Extract the [X, Y] coordinate from the center of the cell holding the provided text.  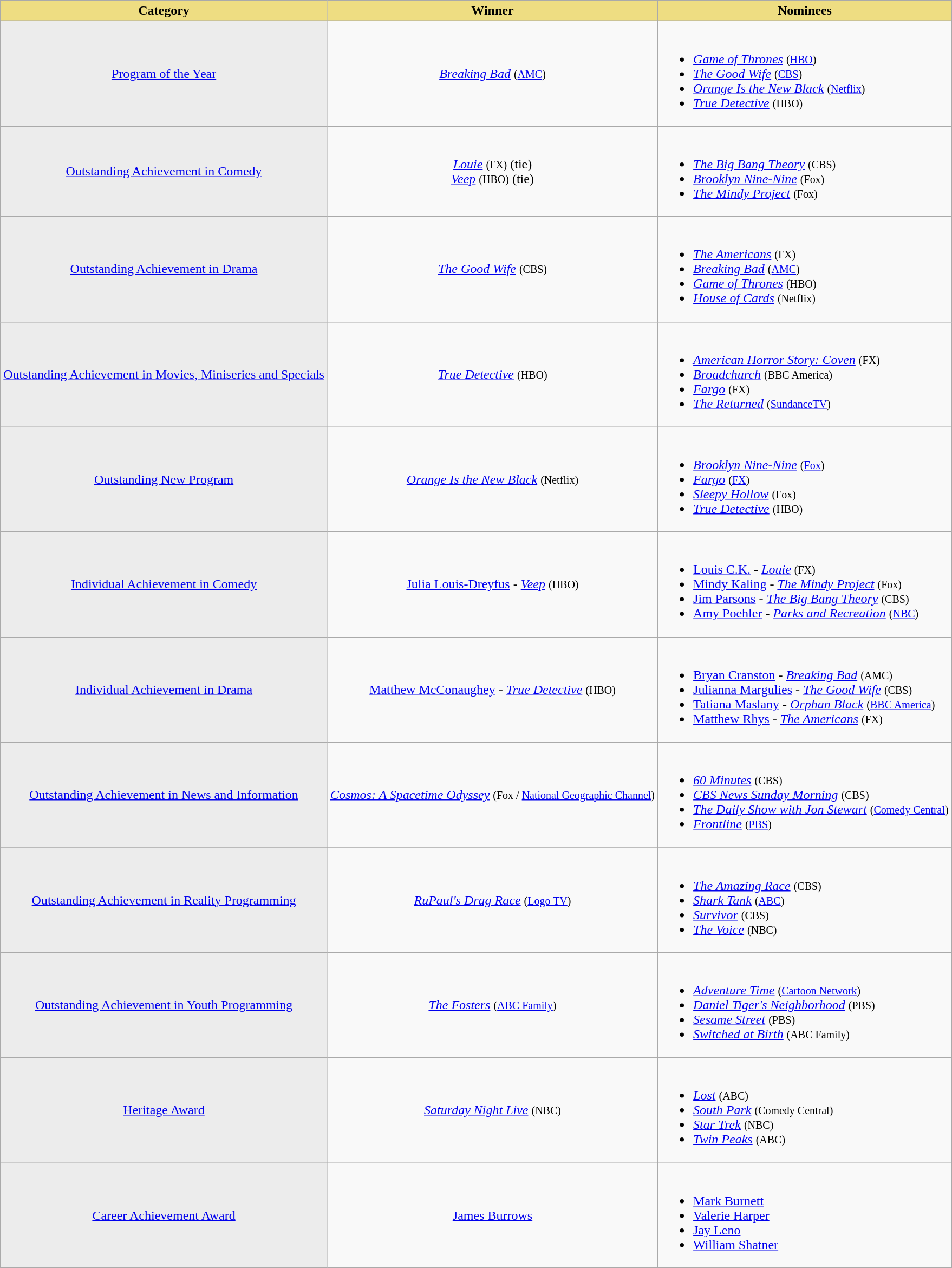
Heritage Award [164, 1110]
Matthew McConaughey - True Detective (HBO) [492, 690]
The Americans (FX)Breaking Bad (AMC)Game of Thrones (HBO)House of Cards (Netflix) [805, 269]
The Amazing Race (CBS)Shark Tank (ABC)Survivor (CBS)The Voice (NBC) [805, 900]
Breaking Bad (AMC) [492, 74]
Outstanding Achievement in Drama [164, 269]
60 Minutes (CBS)CBS News Sunday Morning (CBS)The Daily Show with Jon Stewart (Comedy Central)Frontline (PBS) [805, 795]
Outstanding Achievement in Youth Programming [164, 1005]
Category [164, 11]
Outstanding Achievement in News and Information [164, 795]
The Big Bang Theory (CBS)Brooklyn Nine-Nine (Fox)The Mindy Project (Fox) [805, 171]
Program of the Year [164, 74]
James Burrows [492, 1215]
Adventure Time (Cartoon Network)Daniel Tiger's Neighborhood (PBS)Sesame Street (PBS)Switched at Birth (ABC Family) [805, 1005]
Nominees [805, 11]
Cosmos: A Spacetime Odyssey (Fox / National Geographic Channel) [492, 795]
Louis C.K. - Louie (FX)Mindy Kaling - The Mindy Project (Fox)Jim Parsons - The Big Bang Theory (CBS)Amy Poehler - Parks and Recreation (NBC) [805, 584]
Individual Achievement in Drama [164, 690]
Brooklyn Nine-Nine (Fox)Fargo (FX)Sleepy Hollow (Fox)True Detective (HBO) [805, 479]
Game of Thrones (HBO)The Good Wife (CBS)Orange Is the New Black (Netflix)True Detective (HBO) [805, 74]
RuPaul's Drag Race (Logo TV) [492, 900]
American Horror Story: Coven (FX)Broadchurch (BBC America)Fargo (FX)The Returned (SundanceTV) [805, 374]
Outstanding New Program [164, 479]
Orange Is the New Black (Netflix) [492, 479]
Julia Louis-Dreyfus - Veep (HBO) [492, 584]
Outstanding Achievement in Reality Programming [164, 900]
Saturday Night Live (NBC) [492, 1110]
Louie (FX) (tie)Veep (HBO) (tie) [492, 171]
Outstanding Achievement in Movies, Miniseries and Specials [164, 374]
Winner [492, 11]
Individual Achievement in Comedy [164, 584]
Outstanding Achievement in Comedy [164, 171]
Mark BurnettValerie HarperJay LenoWilliam Shatner [805, 1215]
Lost (ABC)South Park (Comedy Central)Star Trek (NBC)Twin Peaks (ABC) [805, 1110]
The Good Wife (CBS) [492, 269]
True Detective (HBO) [492, 374]
The Fosters (ABC Family) [492, 1005]
Career Achievement Award [164, 1215]
